Determine the [X, Y] coordinate at the center of the cell enclosing the given text.  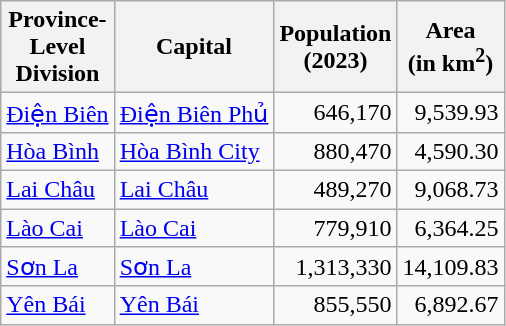
Capital [194, 47]
646,170 [336, 113]
Province-LevelDivision [58, 47]
Hòa Bình [58, 151]
Population(2023) [336, 47]
489,270 [336, 189]
880,470 [336, 151]
Hòa Bình City [194, 151]
Điện Biên [58, 113]
9,068.73 [450, 189]
14,109.83 [450, 267]
855,550 [336, 305]
1,313,330 [336, 267]
9,539.93 [450, 113]
779,910 [336, 227]
6,364.25 [450, 227]
4,590.30 [450, 151]
Area(in km2) [450, 47]
6,892.67 [450, 305]
Điện Biên Phủ [194, 113]
